Identify which cell holds the provided text, then report its [X, Y] central coordinate. 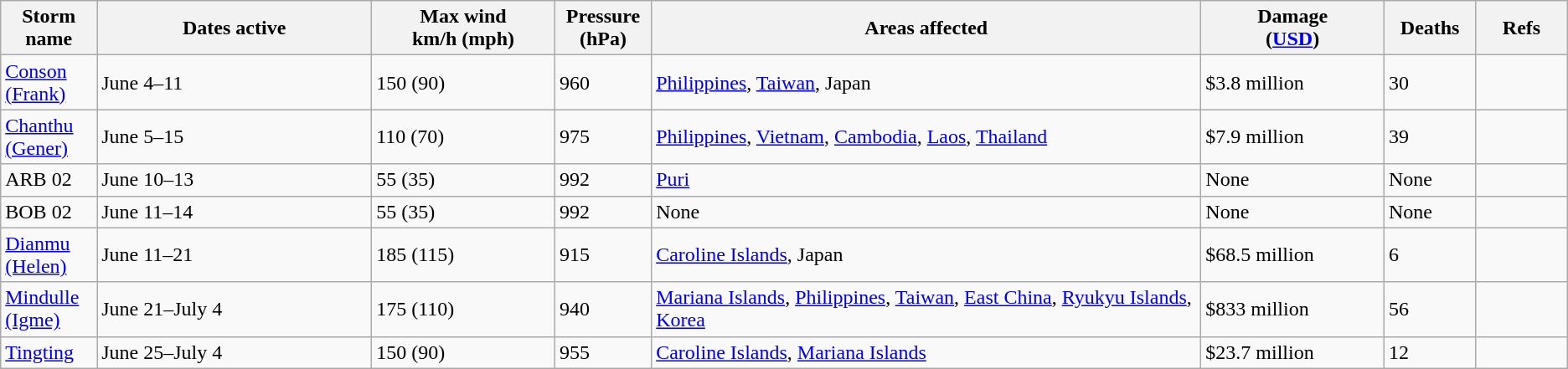
Areas affected [926, 28]
960 [603, 82]
Damage(USD) [1293, 28]
175 (110) [464, 310]
June 25–July 4 [235, 352]
June 4–11 [235, 82]
30 [1429, 82]
915 [603, 254]
Dates active [235, 28]
June 21–July 4 [235, 310]
940 [603, 310]
Max windkm/h (mph) [464, 28]
Philippines, Taiwan, Japan [926, 82]
Caroline Islands, Japan [926, 254]
Tingting [49, 352]
955 [603, 352]
BOB 02 [49, 212]
$68.5 million [1293, 254]
6 [1429, 254]
Deaths [1429, 28]
June 11–14 [235, 212]
12 [1429, 352]
Refs [1521, 28]
$833 million [1293, 310]
185 (115) [464, 254]
Conson (Frank) [49, 82]
$3.8 million [1293, 82]
110 (70) [464, 137]
$7.9 million [1293, 137]
Puri [926, 180]
Caroline Islands, Mariana Islands [926, 352]
Philippines, Vietnam, Cambodia, Laos, Thailand [926, 137]
39 [1429, 137]
Mariana Islands, Philippines, Taiwan, East China, Ryukyu Islands, Korea [926, 310]
June 10–13 [235, 180]
Storm name [49, 28]
June 5–15 [235, 137]
$23.7 million [1293, 352]
975 [603, 137]
56 [1429, 310]
June 11–21 [235, 254]
Chanthu (Gener) [49, 137]
Mindulle (Igme) [49, 310]
Dianmu (Helen) [49, 254]
ARB 02 [49, 180]
Pressure(hPa) [603, 28]
